Output the (X, Y) coordinate of the center of the cell containing the given text.  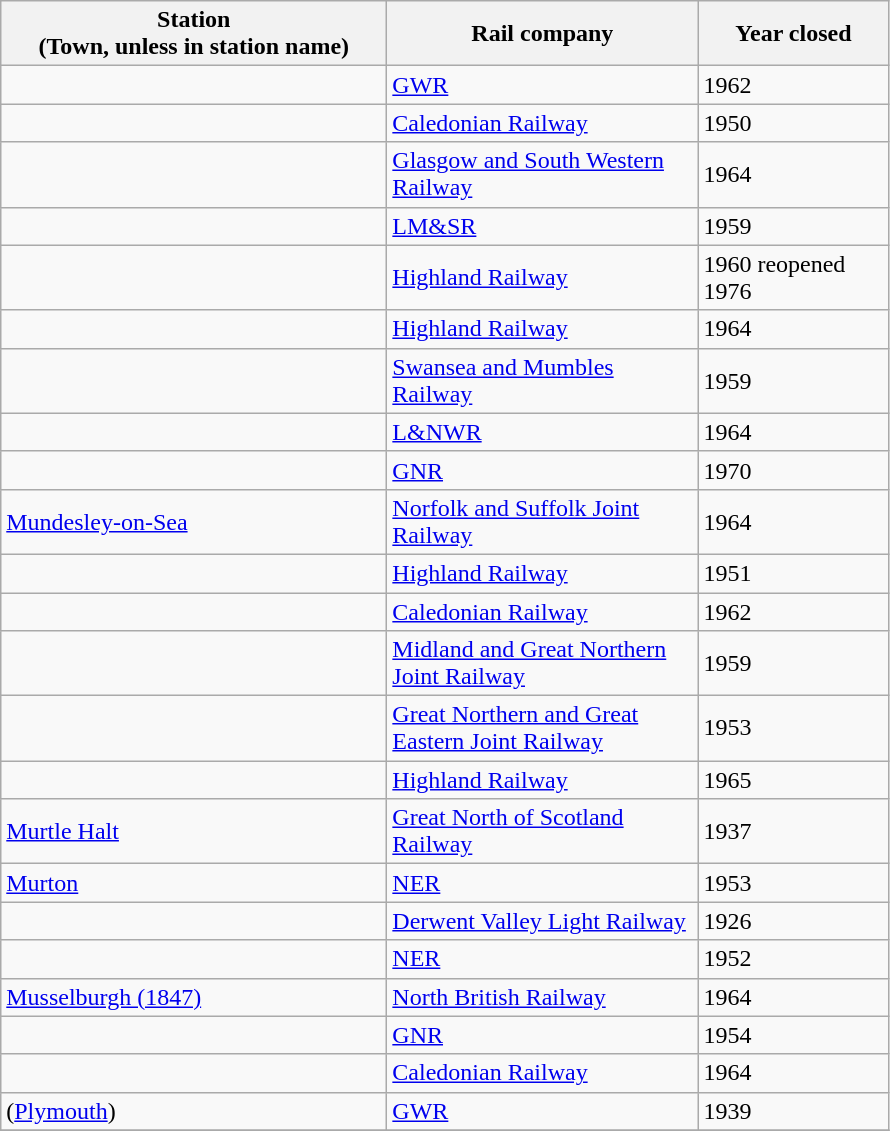
Musselburgh (1847) (194, 997)
1950 (794, 123)
(Plymouth) (194, 1111)
LM&SR (542, 226)
North British Railway (542, 997)
1952 (794, 959)
Derwent Valley Light Railway (542, 921)
1939 (794, 1111)
1954 (794, 1035)
Year closed (794, 34)
1937 (794, 832)
Glasgow and South Western Railway (542, 174)
Swansea and Mumbles Railway (542, 380)
Rail company (542, 34)
Norfolk and Suffolk Joint Railway (542, 522)
1960 reopened 1976 (794, 278)
1965 (794, 780)
1926 (794, 921)
Station(Town, unless in station name) (194, 34)
Murtle Halt (194, 832)
Great Northern and Great Eastern Joint Railway (542, 728)
L&NWR (542, 432)
Great North of Scotland Railway (542, 832)
1951 (794, 573)
Murton (194, 883)
Midland and Great Northern Joint Railway (542, 664)
Mundesley-on-Sea (194, 522)
1970 (794, 470)
